Return the [X, Y] coordinate for the center point of the cell that contains the specified text.  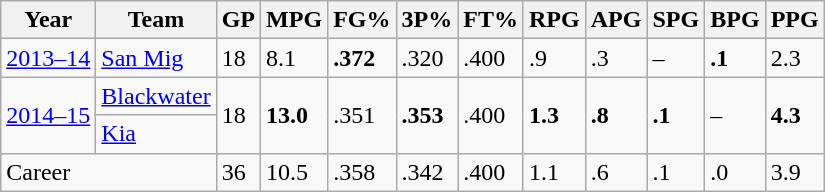
3P% [427, 20]
.353 [427, 115]
Blackwater [156, 96]
Team [156, 20]
Career [108, 172]
10.5 [294, 172]
13.0 [294, 115]
MPG [294, 20]
.342 [427, 172]
RPG [554, 20]
.351 [362, 115]
BPG [735, 20]
Year [48, 20]
FT% [491, 20]
1.3 [554, 115]
.0 [735, 172]
.6 [616, 172]
36 [238, 172]
.8 [616, 115]
GP [238, 20]
2014–15 [48, 115]
SPG [676, 20]
FG% [362, 20]
Kia [156, 134]
2013–14 [48, 58]
.3 [616, 58]
1.1 [554, 172]
4.3 [794, 115]
.9 [554, 58]
.358 [362, 172]
2.3 [794, 58]
3.9 [794, 172]
.320 [427, 58]
San Mig [156, 58]
PPG [794, 20]
8.1 [294, 58]
APG [616, 20]
.372 [362, 58]
